Pinpoint the cell where the given text exists, returning its [x, y] midpoint coordinate. 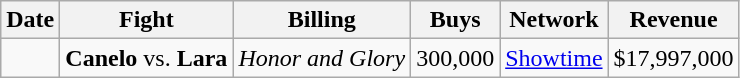
Honor and Glory [322, 58]
Canelo vs. Lara [146, 58]
300,000 [456, 58]
Showtime [554, 58]
Revenue [674, 20]
Network [554, 20]
Billing [322, 20]
Date [30, 20]
Fight [146, 20]
Buys [456, 20]
$17,997,000 [674, 58]
